Return the (x, y) coordinate for the center point of the cell that contains the specified text.  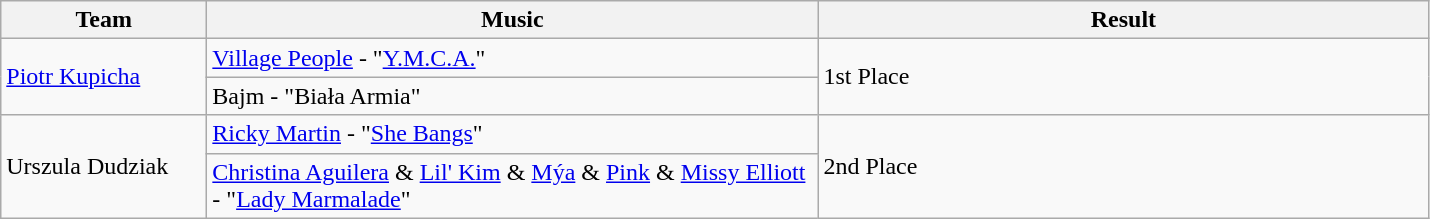
Music (512, 20)
Piotr Kupicha (104, 77)
Bajm - "Biała Armia" (512, 96)
Result (1124, 20)
Team (104, 20)
Ricky Martin - "She Bangs" (512, 134)
2nd Place (1124, 166)
Christina Aguilera & Lil' Kim & Mýa & Pink & Missy Elliott - "Lady Marmalade" (512, 186)
1st Place (1124, 77)
Urszula Dudziak (104, 166)
Village People - "Y.M.C.A." (512, 58)
